Pinpoint the cell where the given text exists, returning its [x, y] midpoint coordinate. 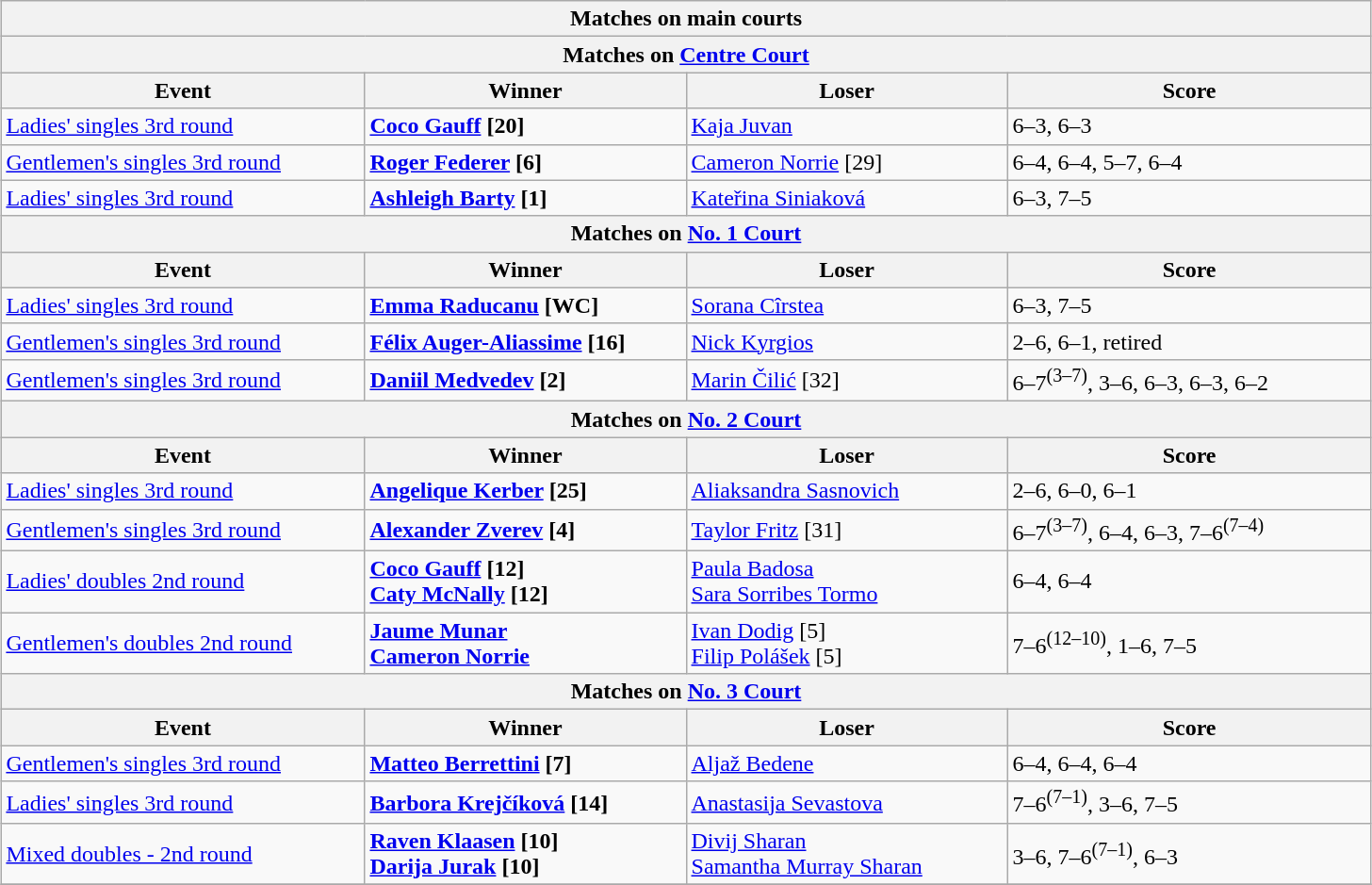
Ashleigh Barty [1] [526, 198]
Matches on main courts [686, 19]
Aljaž Bedene [846, 763]
Mixed doubles - 2nd round [183, 854]
Coco Gauff [12] Caty McNally [12] [526, 582]
Matches on No. 2 Court [686, 419]
Daniil Medvedev [2] [526, 381]
Aliaksandra Sasnovich [846, 491]
Nick Kyrgios [846, 341]
Marin Čilić [32] [846, 381]
2–6, 6–1, retired [1189, 341]
7–6(12–10), 1–6, 7–5 [1189, 643]
2–6, 6–0, 6–1 [1189, 491]
7–6(7–1), 3–6, 7–5 [1189, 803]
3–6, 7–6(7–1), 6–3 [1189, 854]
Ladies' doubles 2nd round [183, 582]
Roger Federer [6] [526, 162]
Félix Auger-Aliassime [16] [526, 341]
Paula Badosa Sara Sorribes Tormo [846, 582]
Ivan Dodig [5] Filip Polášek [5] [846, 643]
Gentlemen's doubles 2nd round [183, 643]
Kaja Juvan [846, 126]
Matches on No. 3 Court [686, 692]
Matches on No. 1 Court [686, 234]
Kateřina Siniaková [846, 198]
Sorana Cîrstea [846, 305]
6–4, 6–4, 6–4 [1189, 763]
Raven Klaasen [10] Darija Jurak [10] [526, 854]
Emma Raducanu [WC] [526, 305]
Alexander Zverev [4] [526, 530]
6–7(3–7), 6–4, 6–3, 7–6(7–4) [1189, 530]
Barbora Krejčíková [14] [526, 803]
6–3, 6–3 [1189, 126]
Anastasija Sevastova [846, 803]
Coco Gauff [20] [526, 126]
Matches on Centre Court [686, 55]
6–4, 6–4, 5–7, 6–4 [1189, 162]
Taylor Fritz [31] [846, 530]
Angelique Kerber [25] [526, 491]
Divij Sharan Samantha Murray Sharan [846, 854]
Cameron Norrie [29] [846, 162]
Jaume Munar Cameron Norrie [526, 643]
6–7(3–7), 3–6, 6–3, 6–3, 6–2 [1189, 381]
Matteo Berrettini [7] [526, 763]
6–4, 6–4 [1189, 582]
